Detect which cell encompasses the target text, then output its (x, y) center coordinate. 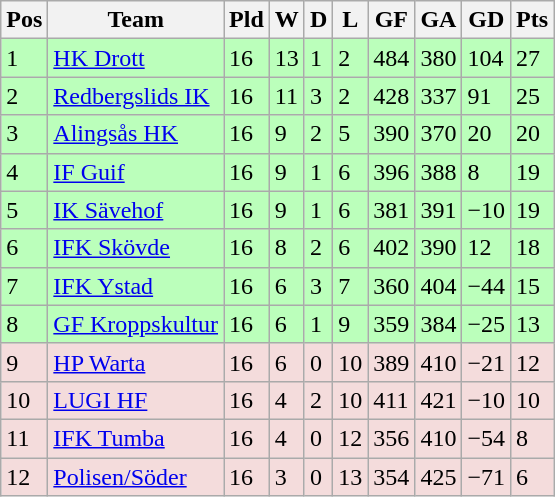
425 (438, 477)
IFK Ystad (136, 286)
388 (438, 172)
381 (392, 210)
384 (438, 324)
Team (136, 20)
IF Guif (136, 172)
W (286, 20)
D (318, 20)
359 (392, 324)
Polisen/Söder (136, 477)
484 (392, 58)
404 (438, 286)
IFK Skövde (136, 248)
337 (438, 96)
354 (392, 477)
411 (392, 400)
91 (486, 96)
Alingsås HK (136, 134)
IFK Tumba (136, 438)
Redbergslids IK (136, 96)
391 (438, 210)
−21 (486, 362)
428 (392, 96)
GD (486, 20)
396 (392, 172)
Pos (24, 20)
HK Drott (136, 58)
−25 (486, 324)
15 (532, 286)
Pld (247, 20)
104 (486, 58)
L (350, 20)
360 (392, 286)
380 (438, 58)
GF (392, 20)
−54 (486, 438)
25 (532, 96)
GF Kroppskultur (136, 324)
356 (392, 438)
LUGI HF (136, 400)
402 (392, 248)
GA (438, 20)
Pts (532, 20)
421 (438, 400)
18 (532, 248)
389 (392, 362)
IK Sävehof (136, 210)
HP Warta (136, 362)
−44 (486, 286)
−71 (486, 477)
370 (438, 134)
27 (532, 58)
